Search for the cell housing the specified text and yield its (X, Y) center coordinate. 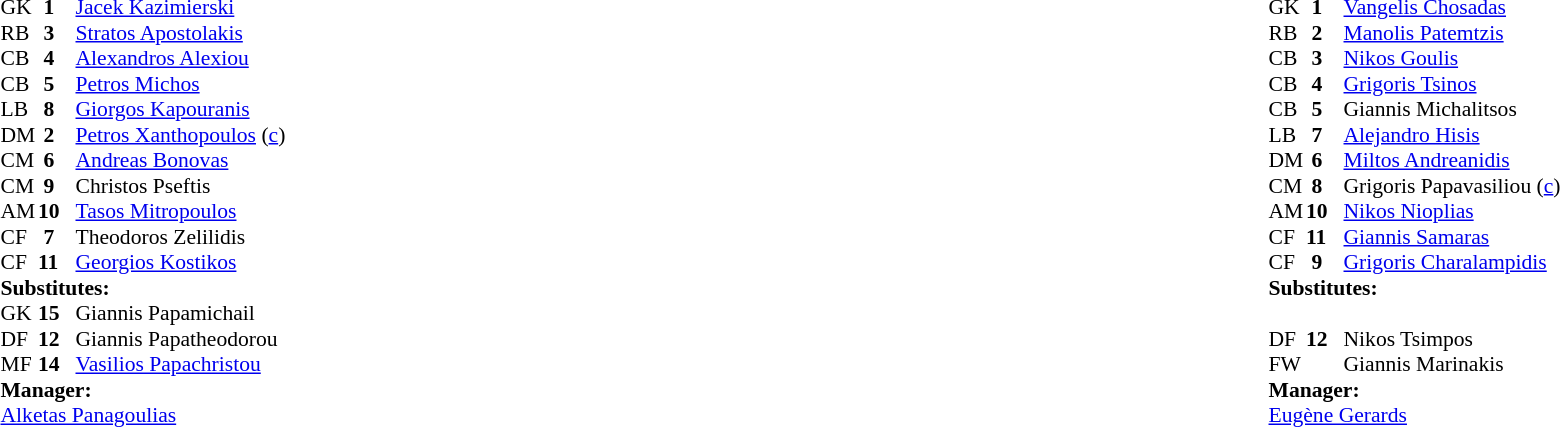
Georgios Kostikos (181, 263)
Tasos Mitropoulos (181, 211)
14 (57, 365)
Vasilios Papachristou (181, 365)
FW (1288, 365)
Giannis Papamichail (181, 313)
Substitutes: (145, 288)
GK (19, 313)
Stratos Apostolakis (181, 33)
MF (19, 365)
Giorgos Kapouranis (181, 109)
15 (57, 313)
Christos Pseftis (181, 186)
Petros Xanthopoulos (c) (181, 135)
Theodoros Zelilidis (181, 237)
Giannis Papatheodorou (181, 339)
Petros Michos (181, 84)
Manager: (145, 390)
Alexandros Alexiou (181, 59)
Andreas Bonovas (181, 161)
